Search for the cell housing the specified text and yield its [X, Y] center coordinate. 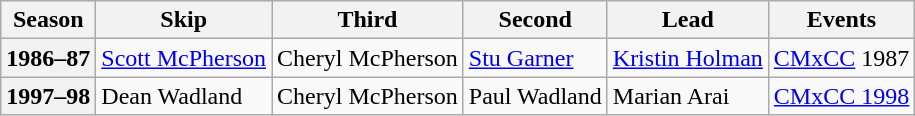
Season [48, 20]
Third [368, 20]
Paul Wadland [535, 96]
Stu Garner [535, 58]
Second [535, 20]
1986–87 [48, 58]
Marian Arai [688, 96]
1997–98 [48, 96]
Kristin Holman [688, 58]
CMxCC 1998 [841, 96]
Lead [688, 20]
Dean Wadland [184, 96]
Skip [184, 20]
Events [841, 20]
CMxCC 1987 [841, 58]
Scott McPherson [184, 58]
